Return (x, y) of the center of cell containing provided text 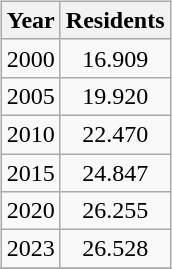
22.470 (115, 134)
2023 (30, 249)
2000 (30, 58)
2010 (30, 134)
24.847 (115, 173)
26.255 (115, 211)
19.920 (115, 96)
Residents (115, 20)
2020 (30, 211)
16.909 (115, 58)
2015 (30, 173)
Year (30, 20)
26.528 (115, 249)
2005 (30, 96)
